Locate the cell with the specified text and output its (X, Y) center coordinate. 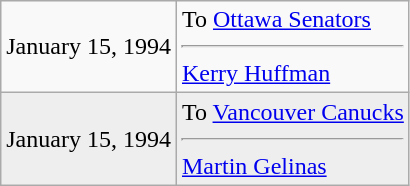
To Ottawa SenatorsKerry Huffman (292, 47)
To Vancouver CanucksMartin Gelinas (292, 139)
